Pinpoint the cell where the given text exists, returning its (X, Y) midpoint coordinate. 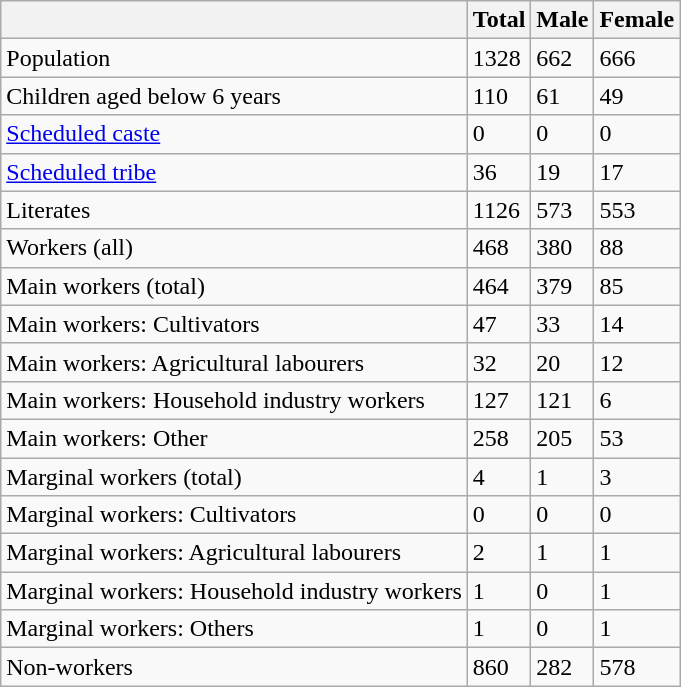
Marginal workers: Household industry workers (234, 591)
Scheduled caste (234, 134)
464 (499, 286)
Main workers: Cultivators (234, 324)
Marginal workers: Agricultural labourers (234, 553)
14 (637, 324)
282 (562, 667)
121 (562, 400)
Population (234, 58)
205 (562, 438)
Total (499, 20)
860 (499, 667)
110 (499, 96)
19 (562, 172)
17 (637, 172)
Scheduled tribe (234, 172)
Main workers (total) (234, 286)
53 (637, 438)
47 (499, 324)
Main workers: Agricultural labourers (234, 362)
Marginal workers (total) (234, 477)
380 (562, 248)
4 (499, 477)
Literates (234, 210)
Workers (all) (234, 248)
553 (637, 210)
1328 (499, 58)
127 (499, 400)
468 (499, 248)
Children aged below 6 years (234, 96)
1126 (499, 210)
12 (637, 362)
36 (499, 172)
Marginal workers: Others (234, 629)
379 (562, 286)
Male (562, 20)
20 (562, 362)
Main workers: Household industry workers (234, 400)
32 (499, 362)
258 (499, 438)
2 (499, 553)
Non-workers (234, 667)
33 (562, 324)
88 (637, 248)
61 (562, 96)
662 (562, 58)
6 (637, 400)
666 (637, 58)
49 (637, 96)
Main workers: Other (234, 438)
85 (637, 286)
573 (562, 210)
Marginal workers: Cultivators (234, 515)
578 (637, 667)
Female (637, 20)
3 (637, 477)
